Provide the [X, Y] coordinate of the cell's center where the given text is located.  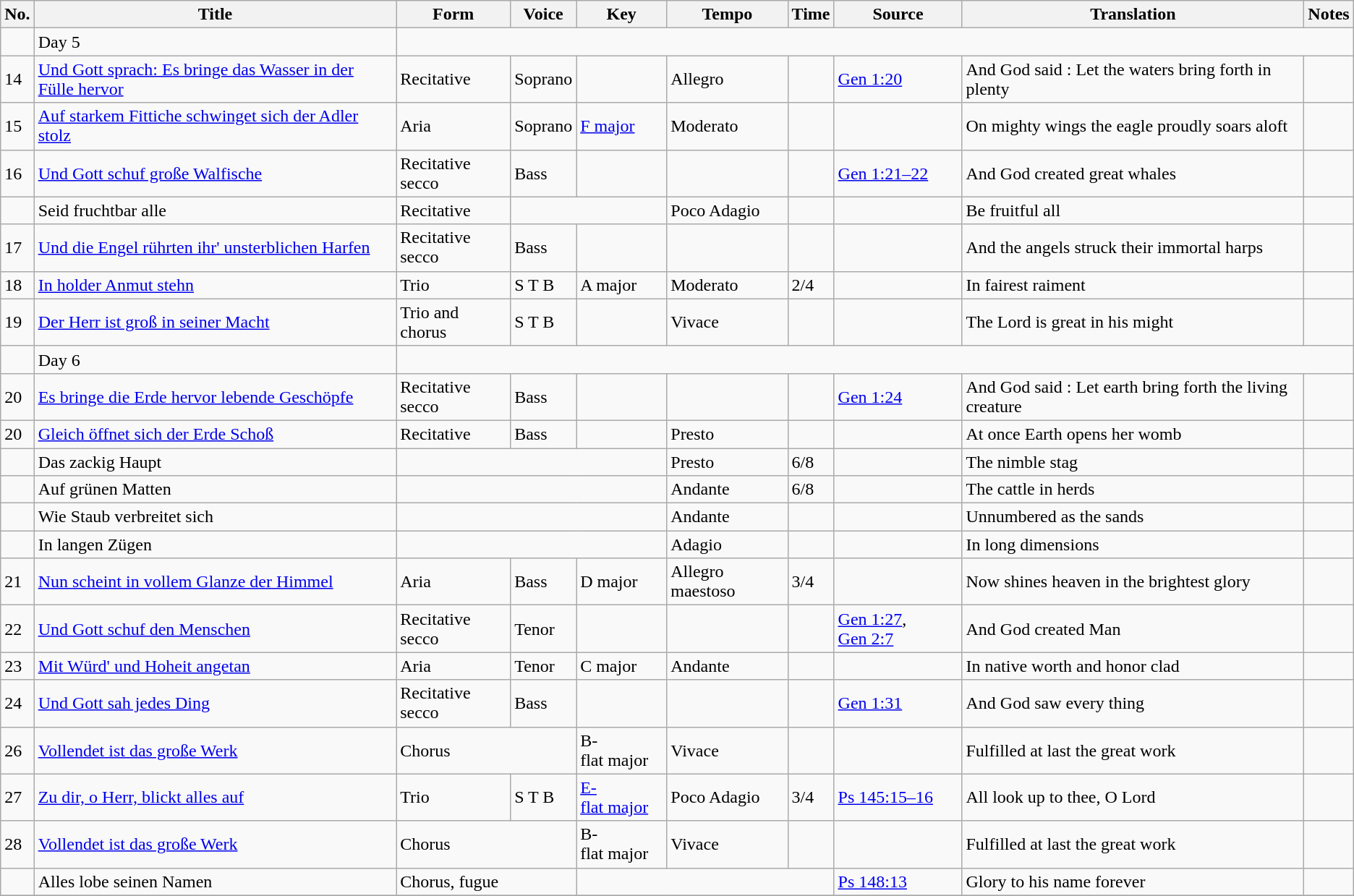
Der Herr ist groß in seiner Macht [216, 323]
And God created Man [1133, 629]
Und Gott sprach: Es bringe das Wasser in der Fülle hervor [216, 80]
Auf grünen Matten [216, 490]
Unnumbered as the sands [1133, 517]
Und die Engel rührten ihr' unsterblichen Harfen [216, 247]
Das zackig Haupt [216, 462]
The cattle in herds [1133, 490]
In langen Zügen [216, 545]
Key [622, 14]
21 [17, 581]
Trio and chorus [454, 323]
D major [622, 581]
Nun scheint in vollem Glanze der Himmel [216, 581]
15 [17, 126]
Allegro [728, 80]
Ps 148:13 [898, 882]
Ps 145:15–16 [898, 797]
C major [622, 666]
The nimble stag [1133, 462]
27 [17, 797]
And God saw every thing [1133, 703]
Form [454, 14]
Translation [1133, 14]
26 [17, 751]
Gen 1:21–22 [898, 174]
16 [17, 174]
All look up to thee, O Lord [1133, 797]
In long dimensions [1133, 545]
And God said : Let earth bring forth the living creature [1133, 396]
Chorus, fugue [486, 882]
A major [622, 285]
Adagio [728, 545]
Gen 1:24 [898, 396]
Time [811, 14]
28 [17, 845]
24 [17, 703]
Und Gott schuf den Menschen [216, 629]
Und Gott schuf große Walfische [216, 174]
19 [17, 323]
Seid fruchtbar alle [216, 210]
Wie Staub verbreitet sich [216, 517]
Und Gott sah jedes Ding [216, 703]
Day 6 [216, 359]
Zu dir, o Herr, blickt alles auf [216, 797]
Gen 1:31 [898, 703]
Gleich öffnet sich der Erde Schoß [216, 434]
In fairest raiment [1133, 285]
Allegro maestoso [728, 581]
Source [898, 14]
14 [17, 80]
In holder Anmut stehn [216, 285]
On mighty wings the eagle proudly soars aloft [1133, 126]
Notes [1329, 14]
18 [17, 285]
22 [17, 629]
Be fruitful all [1133, 210]
And God created great whales [1133, 174]
Glory to his name forever [1133, 882]
And God said : Let the waters bring forth in plenty [1133, 80]
23 [17, 666]
Gen 1:27, Gen 2:7 [898, 629]
Mit Würd' und Hoheit angetan [216, 666]
In native worth and honor clad [1133, 666]
E-flat major [622, 797]
No. [17, 14]
And the angels struck their immortal harps [1133, 247]
Day 5 [216, 42]
At once Earth opens her womb [1133, 434]
17 [17, 247]
Gen 1:20 [898, 80]
Auf starkem Fittiche schwinget sich der Adler stolz [216, 126]
Voice [544, 14]
Es bringe die Erde hervor lebende Geschöpfe [216, 396]
F major [622, 126]
The Lord is great in his might [1133, 323]
Title [216, 14]
Alles lobe seinen Namen [216, 882]
Now shines heaven in the brightest glory [1133, 581]
Tempo [728, 14]
2/4 [811, 285]
